Output the [X, Y] coordinate of the center of the cell containing the given text.  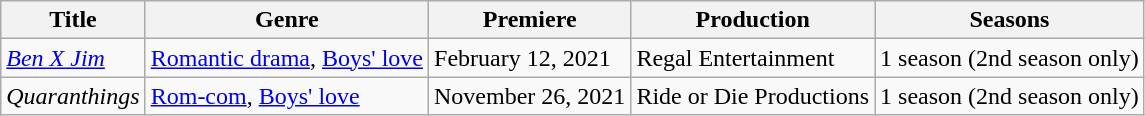
Ben X Jim [73, 58]
Regal Entertainment [753, 58]
Seasons [1010, 20]
Production [753, 20]
Quaranthings [73, 96]
Title [73, 20]
February 12, 2021 [530, 58]
Premiere [530, 20]
Rom-com, Boys' love [286, 96]
November 26, 2021 [530, 96]
Ride or Die Productions [753, 96]
Genre [286, 20]
Romantic drama, Boys' love [286, 58]
